Return (x, y) of the center of cell containing provided text 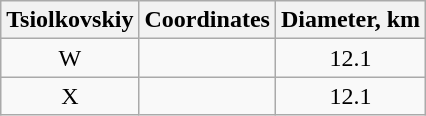
W (70, 58)
Diameter, km (350, 20)
Tsiolkovskiy (70, 20)
Coordinates (207, 20)
X (70, 96)
